Pinpoint the cell where the given text exists, returning its (X, Y) midpoint coordinate. 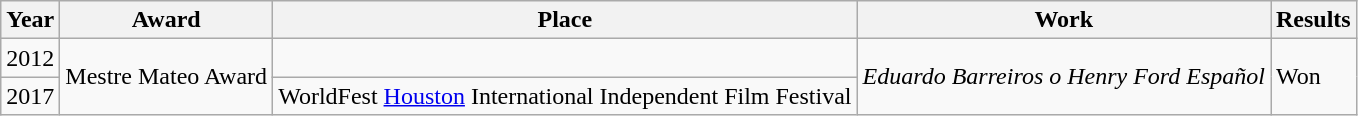
Place (565, 20)
2017 (30, 96)
Award (166, 20)
2012 (30, 58)
Year (30, 20)
Results (1313, 20)
Won (1313, 77)
Eduardo Barreiros o Henry Ford Español (1064, 77)
Mestre Mateo Award (166, 77)
Work (1064, 20)
WorldFest Houston International Independent Film Festival (565, 96)
